Return [X, Y] of the center of cell containing provided text 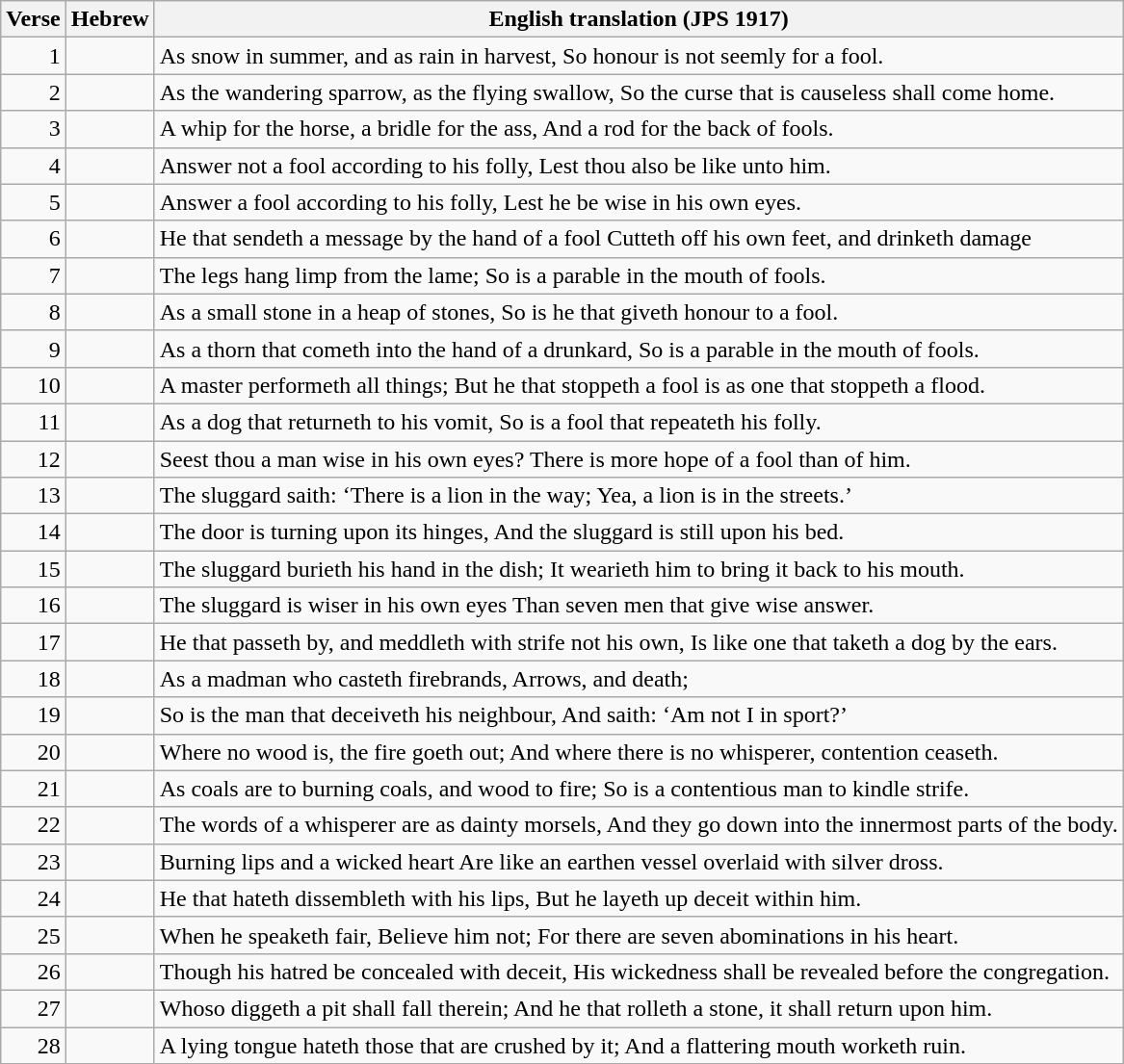
The door is turning upon its hinges, And the sluggard is still upon his bed. [639, 532]
27 [34, 1008]
9 [34, 349]
11 [34, 422]
As coals are to burning coals, and wood to fire; So is a contentious man to kindle strife. [639, 789]
As a madman who casteth firebrands, Arrows, and death; [639, 679]
As the wandering sparrow, as the flying swallow, So the curse that is causeless shall come home. [639, 92]
He that hateth dissembleth with his lips, But he layeth up deceit within him. [639, 898]
A lying tongue hateth those that are crushed by it; And a flattering mouth worketh ruin. [639, 1045]
So is the man that deceiveth his neighbour, And saith: ‘Am not I in sport?’ [639, 715]
The sluggard is wiser in his own eyes Than seven men that give wise answer. [639, 606]
12 [34, 459]
Though his hatred be concealed with deceit, His wickedness shall be revealed before the congregation. [639, 972]
6 [34, 239]
8 [34, 312]
7 [34, 275]
22 [34, 825]
26 [34, 972]
14 [34, 532]
English translation (JPS 1917) [639, 19]
28 [34, 1045]
16 [34, 606]
24 [34, 898]
A master performeth all things; But he that stoppeth a fool is as one that stoppeth a flood. [639, 385]
Seest thou a man wise in his own eyes? There is more hope of a fool than of him. [639, 459]
When he speaketh fair, Believe him not; For there are seven abominations in his heart. [639, 935]
19 [34, 715]
1 [34, 56]
20 [34, 752]
21 [34, 789]
As a dog that returneth to his vomit, So is a fool that repeateth his folly. [639, 422]
2 [34, 92]
10 [34, 385]
As a small stone in a heap of stones, So is he that giveth honour to a fool. [639, 312]
13 [34, 496]
Answer not a fool according to his folly, Lest thou also be like unto him. [639, 166]
15 [34, 569]
Burning lips and a wicked heart Are like an earthen vessel overlaid with silver dross. [639, 862]
Verse [34, 19]
A whip for the horse, a bridle for the ass, And a rod for the back of fools. [639, 129]
17 [34, 642]
5 [34, 202]
18 [34, 679]
3 [34, 129]
The sluggard burieth his hand in the dish; It wearieth him to bring it back to his mouth. [639, 569]
The legs hang limp from the lame; So is a parable in the mouth of fools. [639, 275]
Answer a fool according to his folly, Lest he be wise in his own eyes. [639, 202]
4 [34, 166]
Whoso diggeth a pit shall fall therein; And he that rolleth a stone, it shall return upon him. [639, 1008]
Hebrew [110, 19]
The words of a whisperer are as dainty morsels, And they go down into the innermost parts of the body. [639, 825]
He that sendeth a message by the hand of a fool Cutteth off his own feet, and drinketh damage [639, 239]
The sluggard saith: ‘There is a lion in the way; Yea, a lion is in the streets.’ [639, 496]
Where no wood is, the fire goeth out; And where there is no whisperer, contention ceaseth. [639, 752]
23 [34, 862]
As snow in summer, and as rain in harvest, So honour is not seemly for a fool. [639, 56]
He that passeth by, and meddleth with strife not his own, Is like one that taketh a dog by the ears. [639, 642]
As a thorn that cometh into the hand of a drunkard, So is a parable in the mouth of fools. [639, 349]
25 [34, 935]
